Capture the cell that displays the provided text and extract its [X, Y] central coordinate. 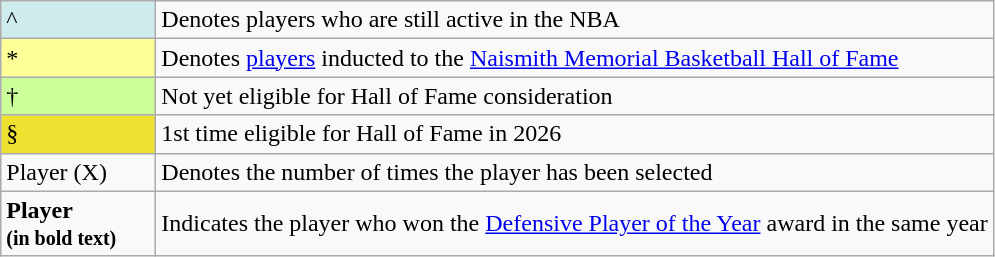
Denotes players who are still active in the NBA [574, 20]
Indicates the player who won the Defensive Player of the Year award in the same year [574, 224]
† [78, 96]
Denotes players inducted to the Naismith Memorial Basketball Hall of Fame [574, 58]
§ [78, 134]
* [78, 58]
Denotes the number of times the player has been selected [574, 172]
1st time eligible for Hall of Fame in 2026 [574, 134]
Not yet eligible for Hall of Fame consideration [574, 96]
Player (X) [78, 172]
^ [78, 20]
Player(in bold text) [78, 224]
